Find where the given text appears and provide that cell's center as [x, y] coordinate. 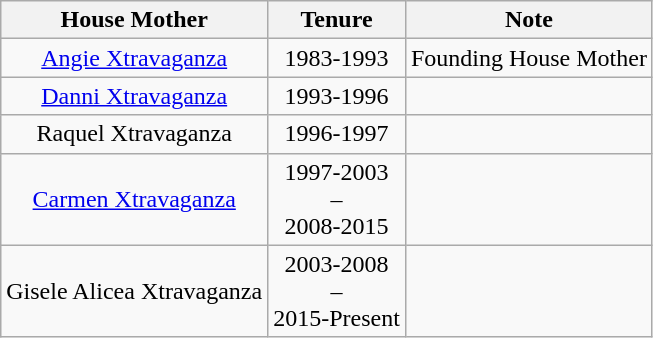
2003-2008–2015-Present [337, 291]
Founding House Mother [528, 58]
Angie Xtravaganza [134, 58]
1997-2003–2008-2015 [337, 199]
Gisele Alicea Xtravaganza [134, 291]
1996-1997 [337, 134]
Note [528, 20]
Tenure [337, 20]
House Mother [134, 20]
1983-1993 [337, 58]
Raquel Xtravaganza [134, 134]
1993-1996 [337, 96]
Carmen Xtravaganza [134, 199]
Danni Xtravaganza [134, 96]
